Scan for the cell matching the given text and deliver its [x, y] coordinate at center. 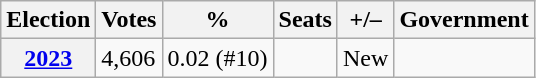
0.02 (#10) [218, 58]
% [218, 20]
Votes [129, 20]
2023 [48, 58]
4,606 [129, 58]
Seats [305, 20]
+/– [365, 20]
New [365, 58]
Election [48, 20]
Government [464, 20]
